Return (x, y) of the center of cell containing provided text 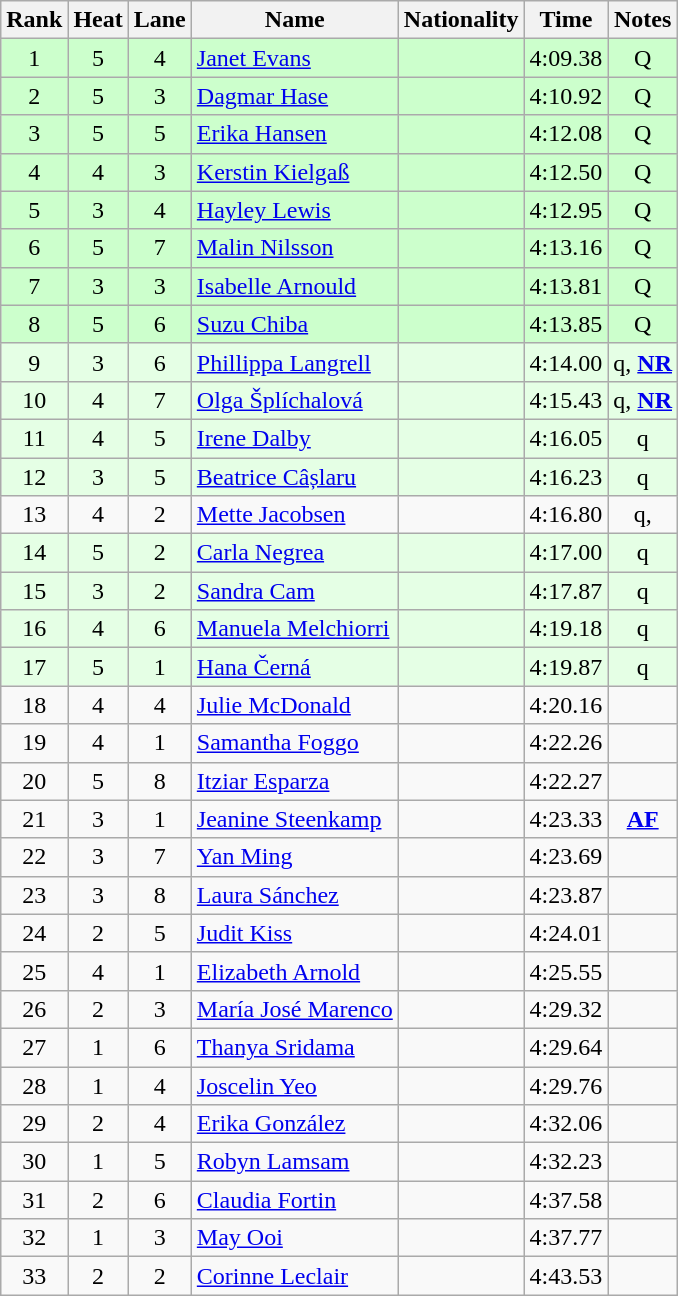
4:12.08 (566, 134)
Corinne Leclair (294, 1276)
9 (34, 362)
Phillippa Langrell (294, 362)
Robyn Lamsam (294, 1162)
13 (34, 515)
12 (34, 477)
4:13.85 (566, 324)
Samantha Foggo (294, 743)
Laura Sánchez (294, 895)
Kerstin Kielgaß (294, 172)
27 (34, 1047)
Time (566, 20)
Lane (160, 20)
4:29.32 (566, 1009)
Isabelle Arnould (294, 286)
Heat (98, 20)
4:23.33 (566, 819)
Manuela Melchiorri (294, 629)
17 (34, 667)
4:22.27 (566, 781)
4:29.76 (566, 1085)
24 (34, 933)
Hana Černá (294, 667)
Itziar Esparza (294, 781)
Notes (643, 20)
Carla Negrea (294, 553)
26 (34, 1009)
29 (34, 1124)
4:37.58 (566, 1200)
Joscelin Yeo (294, 1085)
4:29.64 (566, 1047)
4:19.87 (566, 667)
Malin Nilsson (294, 248)
19 (34, 743)
4:10.92 (566, 96)
Claudia Fortin (294, 1200)
4:20.16 (566, 705)
Thanya Sridama (294, 1047)
4:12.50 (566, 172)
4:43.53 (566, 1276)
Mette Jacobsen (294, 515)
4:17.87 (566, 591)
Hayley Lewis (294, 210)
16 (34, 629)
4:24.01 (566, 933)
Jeanine Steenkamp (294, 819)
4:14.00 (566, 362)
4:16.23 (566, 477)
21 (34, 819)
Erika González (294, 1124)
Janet Evans (294, 58)
4:09.38 (566, 58)
22 (34, 857)
4:17.00 (566, 553)
4:25.55 (566, 971)
4:13.81 (566, 286)
4:16.80 (566, 515)
4:15.43 (566, 400)
32 (34, 1238)
May Ooi (294, 1238)
28 (34, 1085)
4:32.23 (566, 1162)
Dagmar Hase (294, 96)
4:23.69 (566, 857)
4:32.06 (566, 1124)
Suzu Chiba (294, 324)
18 (34, 705)
20 (34, 781)
Nationality (461, 20)
10 (34, 400)
Irene Dalby (294, 438)
25 (34, 971)
Julie McDonald (294, 705)
4:37.77 (566, 1238)
4:13.16 (566, 248)
Rank (34, 20)
4:12.95 (566, 210)
María José Marenco (294, 1009)
4:22.26 (566, 743)
Elizabeth Arnold (294, 971)
33 (34, 1276)
11 (34, 438)
Erika Hansen (294, 134)
Name (294, 20)
Beatrice Câșlaru (294, 477)
14 (34, 553)
4:16.05 (566, 438)
Sandra Cam (294, 591)
Yan Ming (294, 857)
AF (643, 819)
31 (34, 1200)
q, (643, 515)
Olga Šplíchalová (294, 400)
4:23.87 (566, 895)
4:19.18 (566, 629)
23 (34, 895)
Judit Kiss (294, 933)
30 (34, 1162)
15 (34, 591)
